From the cell containing the given text, extract its center point as (x, y) coordinate. 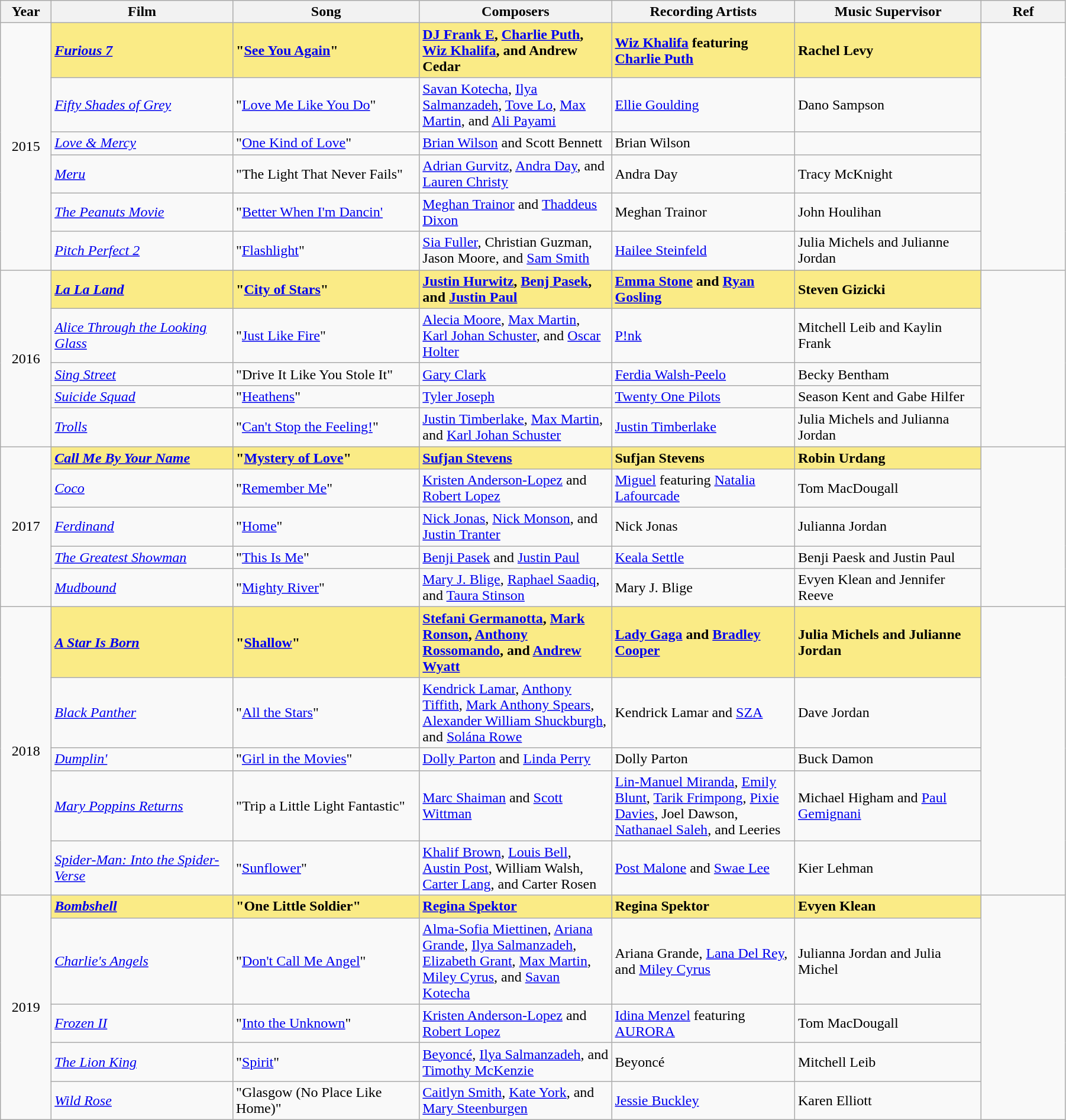
Jessie Buckley (703, 1100)
"Flashlight" (327, 251)
Dave Jordan (887, 712)
Sia Fuller, Christian Guzman, Jason Moore, and Sam Smith (516, 251)
Lady Gaga and Bradley Cooper (703, 643)
"Home" (327, 527)
Julia Michels and Julianna Jordan (887, 427)
Marc Shaiman and Scott Wittman (516, 806)
Meghan Trainor (703, 212)
Keala Settle (703, 557)
Julianna Jordan (887, 527)
"All the Stars" (327, 712)
Steven Gizicki (887, 289)
Season Kent and Gabe Hilfer (887, 396)
Dano Sampson (887, 105)
Stefani Germanotta, Mark Ronson, Anthony Rossomando, and Andrew Wyatt (516, 643)
"Glasgow (No Place Like Home)" (327, 1100)
Mary J. Blige, Raphael Saadiq, and Taura Stinson (516, 588)
Ellie Goulding (703, 105)
"Into the Unknown" (327, 1024)
2017 (26, 527)
Kier Lehman (887, 868)
Meru (142, 174)
Robin Urdang (887, 457)
Alma-Sofia Miettinen, Ariana Grande, Ilya Salmanzadeh, Elizabeth Grant, Max Martin, Miley Cyrus, and Savan Kotecha (516, 961)
Wild Rose (142, 1100)
"Trip a Little Light Fantastic" (327, 806)
Evyen Klean (887, 906)
Caitlyn Smith, Kate York, and Mary Steenburgen (516, 1100)
Gary Clark (516, 374)
"Remember Me" (327, 489)
Mary J. Blige (703, 588)
Bombshell (142, 906)
Nick Jonas (703, 527)
Kendrick Lamar, Anthony Tiffith, Mark Anthony Spears, Alexander William Shuckburgh, and Solána Rowe (516, 712)
Khalif Brown, Louis Bell, Austin Post, William Walsh, Carter Lang, and Carter Rosen (516, 868)
Brian Wilson and Scott Bennett (516, 143)
Dumplin' (142, 759)
Music Supervisor (887, 12)
2018 (26, 751)
Ferdinand (142, 527)
Idina Menzel featuring AURORA (703, 1024)
Film (142, 12)
Spider-Man: Into the Spider-Verse (142, 868)
Justin Timberlake, Max Martin, and Karl Johan Schuster (516, 427)
"Don't Call Me Angel" (327, 961)
Rachel Levy (887, 50)
Mudbound (142, 588)
Wiz Khalifa featuring Charlie Puth (703, 50)
"See You Again" (327, 50)
Dolly Parton and Linda Perry (516, 759)
Tyler Joseph (516, 396)
Ferdia Walsh-Peelo (703, 374)
Meghan Trainor and Thaddeus Dixon (516, 212)
Emma Stone and Ryan Gosling (703, 289)
Mary Poppins Returns (142, 806)
Ref (1023, 12)
Justin Hurwitz, Benj Pasek, and Justin Paul (516, 289)
2016 (26, 358)
Furious 7 (142, 50)
"City of Stars" (327, 289)
"Heathens" (327, 396)
2019 (26, 1007)
"Sunflower" (327, 868)
"One Kind of Love" (327, 143)
"Mighty River" (327, 588)
"This Is Me" (327, 557)
Frozen II (142, 1024)
John Houlihan (887, 212)
"Shallow" (327, 643)
Alecia Moore, Max Martin, Karl Johan Schuster, and Oscar Holter (516, 335)
Adrian Gurvitz, Andra Day, and Lauren Christy (516, 174)
Julianna Jordan and Julia Michel (887, 961)
Andra Day (703, 174)
Evyen Klean and Jennifer Reeve (887, 588)
La La Land (142, 289)
"Spirit" (327, 1061)
Alice Through the Looking Glass (142, 335)
Michael Higham and Paul Gemignani (887, 806)
Year (26, 12)
DJ Frank E, Charlie Puth, Wiz Khalifa, and Andrew Cedar (516, 50)
Nick Jonas, Nick Monson, and Justin Tranter (516, 527)
Call Me By Your Name (142, 457)
"Can't Stop the Feeling!" (327, 427)
Coco (142, 489)
Justin Timberlake (703, 427)
Mitchell Leib and Kaylin Frank (887, 335)
Becky Bentham (887, 374)
Ariana Grande, Lana Del Rey, and Miley Cyrus (703, 961)
Brian Wilson (703, 143)
Beyoncé (703, 1061)
Song (327, 12)
"Drive It Like You Stole It" (327, 374)
"Better When I'm Dancin' (327, 212)
Dolly Parton (703, 759)
Fifty Shades of Grey (142, 105)
Suicide Squad (142, 396)
"One Little Soldier" (327, 906)
Post Malone and Swae Lee (703, 868)
Composers (516, 12)
Kendrick Lamar and SZA (703, 712)
The Greatest Showman (142, 557)
"Girl in the Movies" (327, 759)
Tracy McKnight (887, 174)
"Love Me Like You Do" (327, 105)
"Just Like Fire" (327, 335)
Trolls (142, 427)
Beyoncé, Ilya Salmanzadeh, and Timothy McKenzie (516, 1061)
P!nk (703, 335)
The Peanuts Movie (142, 212)
Karen Elliott (887, 1100)
Black Panther (142, 712)
Pitch Perfect 2 (142, 251)
Miguel featuring Natalia Lafourcade (703, 489)
Love & Mercy (142, 143)
A Star Is Born (142, 643)
The Lion King (142, 1061)
Benji Pasek and Justin Paul (516, 557)
"The Light That Never Fails" (327, 174)
Savan Kotecha, Ilya Salmanzadeh, Tove Lo, Max Martin, and Ali Payami (516, 105)
Lin-Manuel Miranda, Emily Blunt, Tarik Frimpong, Pixie Davies, Joel Dawson, Nathanael Saleh, and Leeries (703, 806)
"Mystery of Love" (327, 457)
Recording Artists (703, 12)
Hailee Steinfeld (703, 251)
Charlie's Angels (142, 961)
Sing Street (142, 374)
Mitchell Leib (887, 1061)
2015 (26, 147)
Benji Paesk and Justin Paul (887, 557)
Twenty One Pilots (703, 396)
Buck Damon (887, 759)
